From the cell containing the given text, extract its center point as [x, y] coordinate. 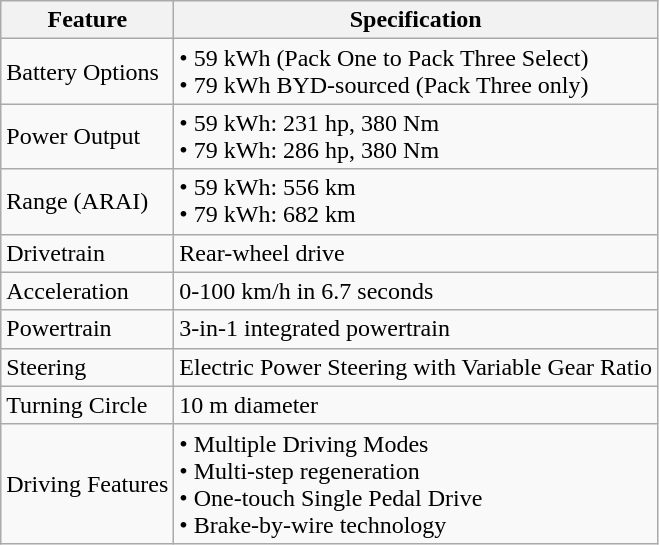
Driving Features [88, 484]
10 m diameter [416, 405]
3-in-1 integrated powertrain [416, 329]
Specification [416, 20]
Turning Circle [88, 405]
Range (ARAI) [88, 202]
Powertrain [88, 329]
Battery Options [88, 72]
Electric Power Steering with Variable Gear Ratio [416, 367]
Feature [88, 20]
0-100 km/h in 6.7 seconds [416, 291]
• 59 kWh (Pack One to Pack Three Select)• 79 kWh BYD-sourced (Pack Three only) [416, 72]
Drivetrain [88, 253]
• 59 kWh: 556 km• 79 kWh: 682 km [416, 202]
• 59 kWh: 231 hp, 380 Nm• 79 kWh: 286 hp, 380 Nm [416, 136]
Power Output [88, 136]
Steering [88, 367]
Rear-wheel drive [416, 253]
• Multiple Driving Modes• Multi-step regeneration• One-touch Single Pedal Drive• Brake-by-wire technology [416, 484]
Acceleration [88, 291]
